Identify which cell holds the provided text, then report its [x, y] central coordinate. 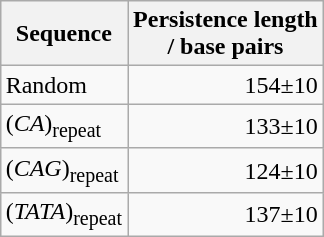
(CA)repeat [64, 126]
124±10 [226, 170]
Sequence [64, 34]
Persistence length/ base pairs [226, 34]
137±10 [226, 215]
Random [64, 85]
133±10 [226, 126]
(TATA)repeat [64, 215]
(CAG)repeat [64, 170]
154±10 [226, 85]
